Pinpoint the cell where the given text exists, returning its (x, y) midpoint coordinate. 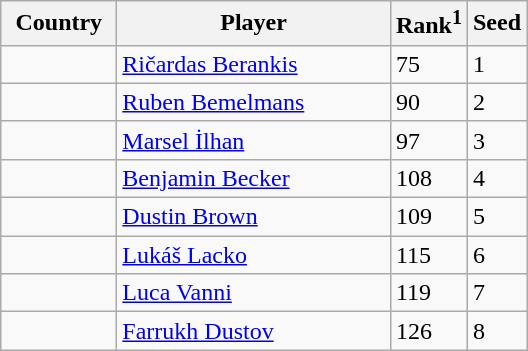
108 (428, 178)
97 (428, 140)
6 (496, 255)
109 (428, 217)
5 (496, 217)
126 (428, 331)
1 (496, 64)
2 (496, 102)
Luca Vanni (254, 293)
90 (428, 102)
Rank1 (428, 24)
8 (496, 331)
Ruben Bemelmans (254, 102)
Ričardas Berankis (254, 64)
7 (496, 293)
Country (59, 24)
119 (428, 293)
3 (496, 140)
Player (254, 24)
115 (428, 255)
Dustin Brown (254, 217)
4 (496, 178)
Lukáš Lacko (254, 255)
Marsel İlhan (254, 140)
Farrukh Dustov (254, 331)
Benjamin Becker (254, 178)
Seed (496, 24)
75 (428, 64)
